Return the [X, Y] coordinate for the center point of the cell that contains the specified text.  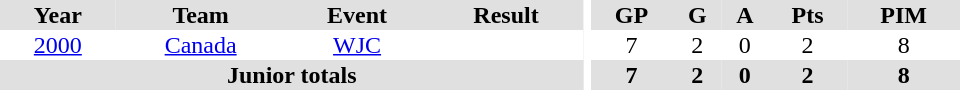
Result [506, 15]
2000 [58, 45]
A [745, 15]
G [698, 15]
Pts [808, 15]
PIM [904, 15]
Canada [201, 45]
WJC [358, 45]
Team [201, 15]
Event [358, 15]
GP [631, 15]
Year [58, 15]
Junior totals [292, 75]
